Determine the [x, y] coordinate at the center of the cell enclosing the given text.  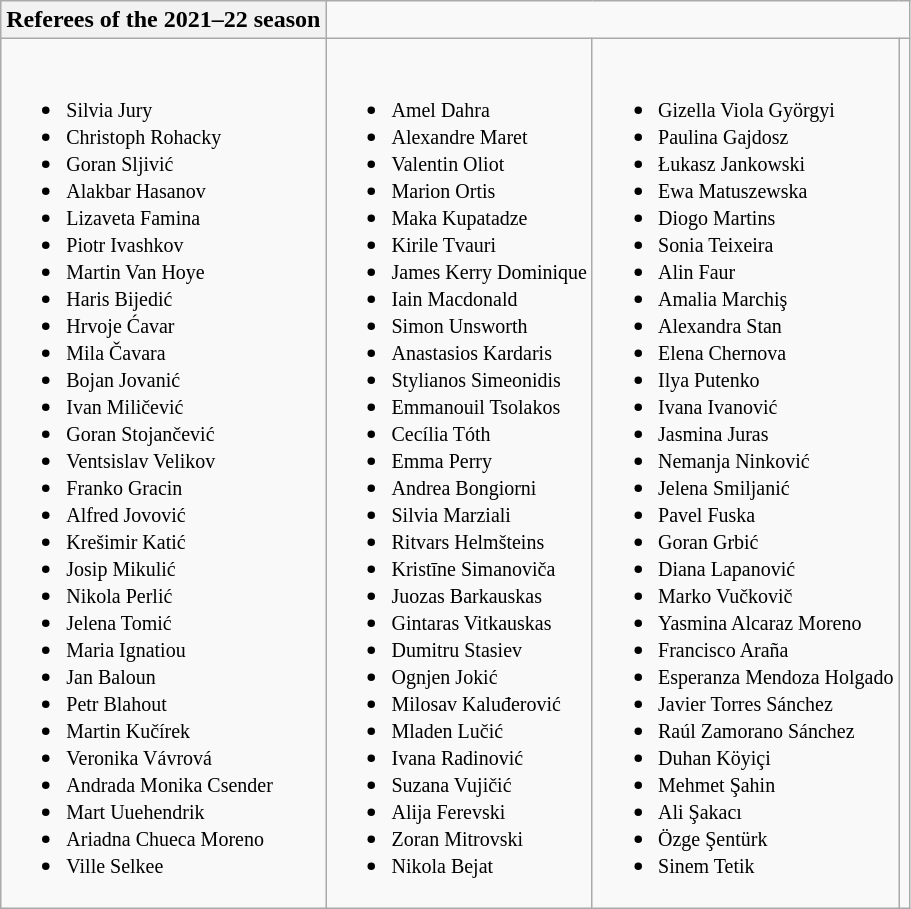
Referees of the 2021–22 season [164, 20]
